For the text-containing cell, return its midpoint in (X, Y) coordinate format. 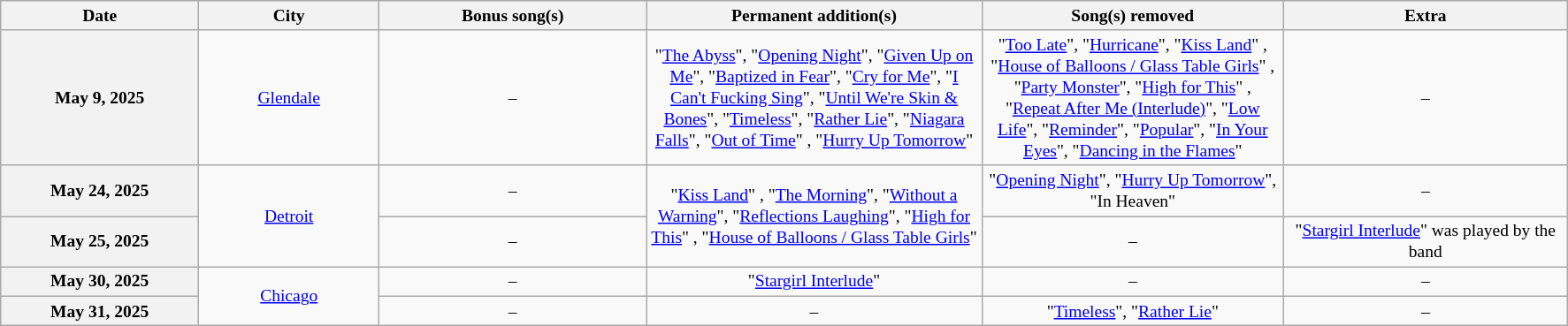
May 9, 2025 (100, 97)
May 31, 2025 (100, 311)
"Kiss Land" , "The Morning", "Without a Warning", "Reflections Laughing", "High for This" , "House of Balloons / Glass Table Girls" (815, 216)
City (289, 16)
May 25, 2025 (100, 242)
Extra (1426, 16)
"Opening Night", "Hurry Up Tomorrow", "In Heaven" (1132, 191)
May 30, 2025 (100, 281)
Detroit (289, 216)
Date (100, 16)
Permanent addition(s) (815, 16)
Bonus song(s) (513, 16)
Chicago (289, 297)
Glendale (289, 97)
Song(s) removed (1132, 16)
"Timeless", "Rather Lie" (1132, 311)
"Stargirl Interlude" was played by the band (1426, 242)
"Stargirl Interlude" (815, 281)
May 24, 2025 (100, 191)
